Scan for the cell matching the given text and deliver its [X, Y] coordinate at center. 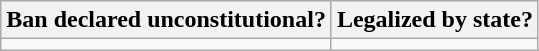
Legalized by state? [434, 20]
Ban declared unconstitutional? [166, 20]
